Extract the (X, Y) coordinate from the center of the cell holding the provided text.  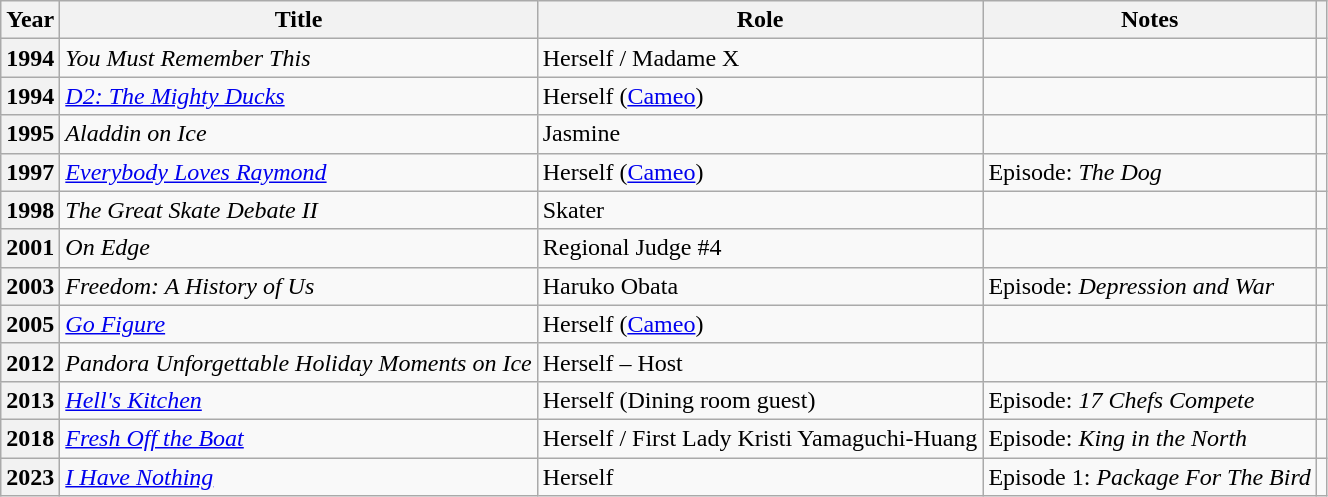
Go Figure (298, 324)
2003 (30, 286)
Hell's Kitchen (298, 400)
2001 (30, 248)
I Have Nothing (298, 477)
Jasmine (760, 134)
Role (760, 20)
Regional Judge #4 (760, 248)
Episode: 17 Chefs Compete (1150, 400)
Episode: Depression and War (1150, 286)
2013 (30, 400)
Episode: King in the North (1150, 438)
1997 (30, 172)
2012 (30, 362)
Episode: The Dog (1150, 172)
2023 (30, 477)
2018 (30, 438)
Fresh Off the Boat (298, 438)
Herself / First Lady Kristi Yamaguchi-Huang (760, 438)
Pandora Unforgettable Holiday Moments on Ice (298, 362)
On Edge (298, 248)
Freedom: A History of Us (298, 286)
D2: The Mighty Ducks (298, 96)
Year (30, 20)
Episode 1: Package For The Bird (1150, 477)
Herself / Madame X (760, 58)
The Great Skate Debate II (298, 210)
Everybody Loves Raymond (298, 172)
1998 (30, 210)
Herself (Dining room guest) (760, 400)
Aladdin on Ice (298, 134)
Herself (760, 477)
Title (298, 20)
1995 (30, 134)
Skater (760, 210)
2005 (30, 324)
You Must Remember This (298, 58)
Haruko Obata (760, 286)
Herself – Host (760, 362)
Notes (1150, 20)
